Identify which cell holds the provided text, then report its [x, y] central coordinate. 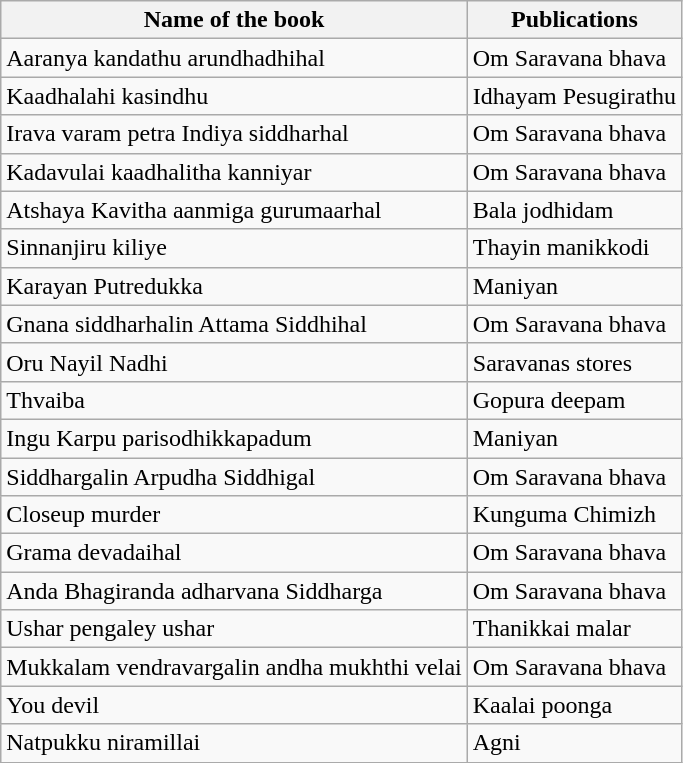
Thayin manikkodi [574, 248]
Gnana siddharhalin Attama Siddhihal [234, 324]
Kaalai poonga [574, 705]
Thanikkai malar [574, 629]
Sinnanjiru kiliye [234, 248]
Closeup murder [234, 515]
Grama devadaihal [234, 553]
Bala jodhidam [574, 210]
Thvaiba [234, 400]
Karayan Putredukka [234, 286]
Atshaya Kavitha aanmiga gurumaarhal [234, 210]
Saravanas stores [574, 362]
Publications [574, 20]
Gopura deepam [574, 400]
Irava varam petra Indiya siddharhal [234, 134]
Ingu Karpu parisodhikkapadum [234, 438]
Kaadhalahi kasindhu [234, 96]
Mukkalam vendravargalin andha mukhthi velai [234, 667]
Ushar pengaley ushar [234, 629]
Aaranya kandathu arundhadhihal [234, 58]
Kadavulai kaadhalitha kanniyar [234, 172]
Anda Bhagiranda adharvana Siddharga [234, 591]
Kunguma Chimizh [574, 515]
Siddhargalin Arpudha Siddhigal [234, 477]
You devil [234, 705]
Natpukku niramillai [234, 743]
Idhayam Pesugirathu [574, 96]
Name of the book [234, 20]
Agni [574, 743]
Oru Nayil Nadhi [234, 362]
